Search for the cell housing the specified text and yield its [x, y] center coordinate. 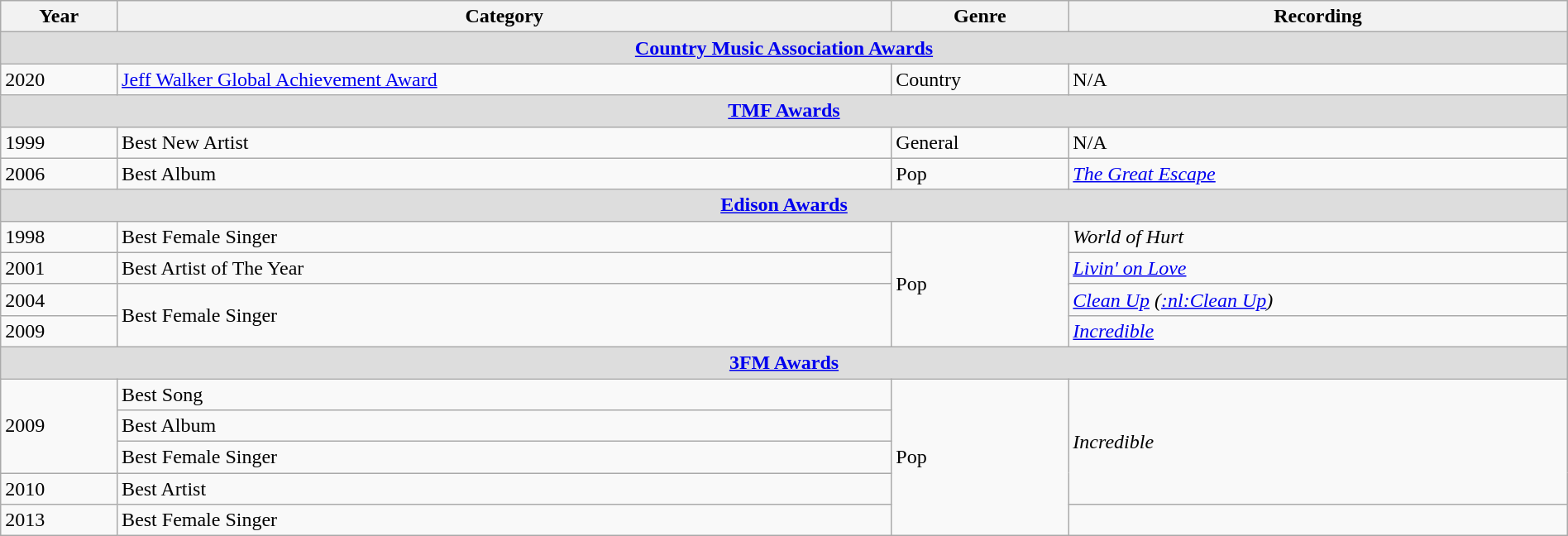
Best New Artist [504, 142]
1998 [60, 237]
2004 [60, 299]
Country Music Association Awards [784, 48]
2020 [60, 79]
1999 [60, 142]
TMF Awards [784, 111]
2013 [60, 520]
3FM Awards [784, 362]
General [980, 142]
Country [980, 79]
Category [504, 17]
Best Artist of The Year [504, 268]
Edison Awards [784, 205]
Year [60, 17]
Clean Up (:nl:Clean Up) [1318, 299]
2006 [60, 174]
Jeff Walker Global Achievement Award [504, 79]
Best Artist [504, 489]
2010 [60, 489]
Best Song [504, 395]
2001 [60, 268]
The Great Escape [1318, 174]
Livin' on Love [1318, 268]
Genre [980, 17]
World of Hurt [1318, 237]
Recording [1318, 17]
